Return (x, y) of the center of cell containing provided text 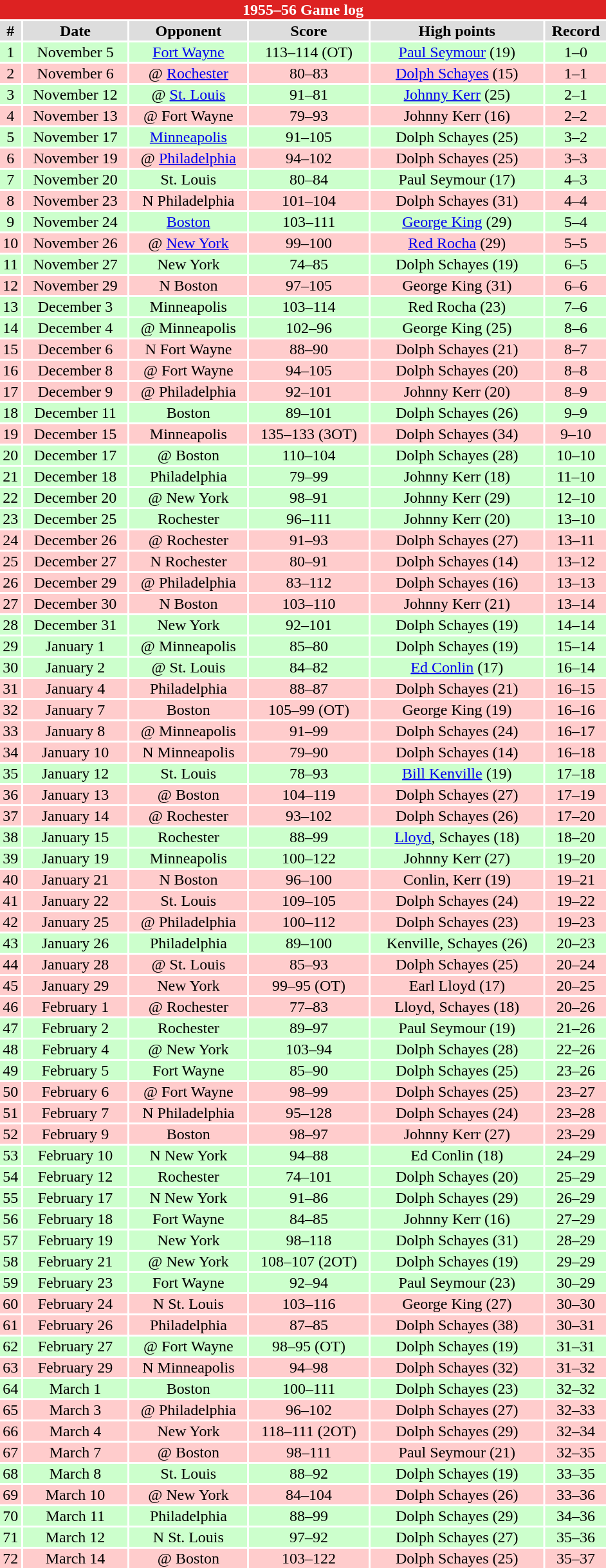
6 (10, 158)
February 24 (76, 1304)
67 (10, 1452)
91–105 (309, 137)
February 21 (76, 1261)
91–86 (309, 1198)
Johnny Kerr (21) (457, 604)
5–5 (576, 243)
Date (76, 31)
November 27 (76, 264)
99–100 (309, 243)
8 (10, 201)
February 19 (76, 1240)
Kenville, Schayes (26) (457, 943)
16–15 (576, 689)
January 22 (76, 901)
2 (10, 73)
18 (10, 413)
George King (19) (457, 710)
62 (10, 1346)
January 28 (76, 964)
87–85 (309, 1325)
80–84 (309, 179)
Johnny Kerr (18) (457, 476)
Dolph Schayes (38) (457, 1325)
13–12 (576, 561)
97–92 (309, 1537)
December 31 (76, 625)
61 (10, 1325)
32–34 (576, 1431)
November 6 (76, 73)
100–122 (309, 858)
11–10 (576, 476)
135–133 (3OT) (309, 434)
January 4 (76, 689)
24 (10, 540)
Opponent (188, 31)
77–83 (309, 1007)
Dolph Schayes (15) (457, 73)
45 (10, 986)
37 (10, 816)
George King (27) (457, 1304)
100–112 (309, 922)
32–35 (576, 1452)
94–88 (309, 1155)
109–105 (309, 901)
113–114 (OT) (309, 52)
2–1 (576, 95)
February 29 (76, 1367)
January 8 (76, 731)
83–112 (309, 582)
69 (10, 1495)
Dolph Schayes (16) (457, 582)
84–104 (309, 1495)
February 1 (76, 1007)
4–4 (576, 201)
Johnny Kerr (25) (457, 95)
92–94 (309, 1283)
28 (10, 625)
January 19 (76, 858)
104–119 (309, 795)
88–90 (309, 349)
December 11 (76, 413)
98–91 (309, 498)
December 17 (76, 455)
46 (10, 1007)
35 (10, 773)
18–20 (576, 837)
35–36 (576, 1537)
December 6 (76, 349)
February 17 (76, 1198)
9 (10, 222)
17 (10, 392)
26 (10, 582)
14–14 (576, 625)
March 10 (76, 1495)
23–29 (576, 1134)
December 27 (76, 561)
17–19 (576, 795)
8–6 (576, 328)
12–10 (576, 498)
December 18 (76, 476)
February 12 (76, 1176)
94–102 (309, 158)
91–81 (309, 95)
Ed Conlin (18) (457, 1155)
13 (10, 307)
22–26 (576, 1049)
Red Rocha (23) (457, 307)
March 4 (76, 1431)
41 (10, 901)
16–16 (576, 710)
33–36 (576, 1495)
Ed Conlin (17) (457, 667)
November 24 (76, 222)
December 8 (76, 370)
89–100 (309, 943)
96–102 (309, 1410)
32–32 (576, 1389)
# (10, 31)
March 7 (76, 1452)
7 (10, 179)
85–80 (309, 646)
84–82 (309, 667)
98–99 (309, 1092)
December 29 (76, 582)
3–3 (576, 158)
February 9 (76, 1134)
103–94 (309, 1049)
3–2 (576, 137)
53 (10, 1155)
January 7 (76, 710)
39 (10, 858)
5–4 (576, 222)
Score (309, 31)
20–25 (576, 986)
12 (10, 285)
26–29 (576, 1198)
4 (10, 116)
7–6 (576, 307)
December 4 (76, 328)
19 (10, 434)
55 (10, 1198)
30–29 (576, 1283)
1–1 (576, 73)
88–92 (309, 1473)
17–18 (576, 773)
1 (10, 52)
December 25 (76, 519)
34 (10, 752)
16–14 (576, 667)
20–23 (576, 943)
74–101 (309, 1176)
November 13 (76, 116)
February 7 (76, 1113)
10–10 (576, 455)
91–99 (309, 731)
February 27 (76, 1346)
16–17 (576, 731)
March 14 (76, 1558)
32–33 (576, 1410)
94–98 (309, 1367)
31–32 (576, 1367)
78–93 (309, 773)
30–30 (576, 1304)
15 (10, 349)
57 (10, 1240)
20–24 (576, 964)
December 30 (76, 604)
November 5 (76, 52)
49 (10, 1070)
December 15 (76, 434)
118–111 (2OT) (309, 1431)
85–90 (309, 1070)
9–9 (576, 413)
February 6 (76, 1092)
13–11 (576, 540)
November 20 (76, 179)
2–2 (576, 116)
3 (10, 95)
47 (10, 1028)
98–97 (309, 1134)
94–105 (309, 370)
74–85 (309, 264)
30 (10, 667)
70 (10, 1516)
February 23 (76, 1283)
64 (10, 1389)
8–8 (576, 370)
60 (10, 1304)
High points (457, 31)
20–26 (576, 1007)
Dolph Schayes (32) (457, 1367)
January 12 (76, 773)
36 (10, 795)
December 26 (76, 540)
December 3 (76, 307)
85–93 (309, 964)
February 18 (76, 1219)
96–111 (309, 519)
103–116 (309, 1304)
11 (10, 264)
29–29 (576, 1261)
George King (31) (457, 285)
17–20 (576, 816)
February 2 (76, 1028)
33 (10, 731)
8–7 (576, 349)
N Fort Wayne (188, 349)
23–26 (576, 1070)
November 17 (76, 137)
21–26 (576, 1028)
George King (29) (457, 222)
84–85 (309, 1219)
November 26 (76, 243)
56 (10, 1219)
January 26 (76, 943)
March 3 (76, 1410)
1–0 (576, 52)
13–13 (576, 582)
20 (10, 455)
1955–56 Game log (303, 10)
13–10 (576, 519)
51 (10, 1113)
108–107 (2OT) (309, 1261)
102–96 (309, 328)
31 (10, 689)
23–27 (576, 1092)
January 2 (76, 667)
January 1 (76, 646)
28–29 (576, 1240)
25–29 (576, 1176)
8–9 (576, 392)
100–111 (309, 1389)
103–111 (309, 222)
Record (576, 31)
February 5 (76, 1070)
January 15 (76, 837)
40 (10, 879)
42 (10, 922)
10 (10, 243)
23 (10, 519)
25 (10, 561)
95–128 (309, 1113)
98–111 (309, 1452)
January 14 (76, 816)
November 23 (76, 201)
19–22 (576, 901)
30–31 (576, 1325)
December 20 (76, 498)
19–23 (576, 922)
34–36 (576, 1516)
93–102 (309, 816)
December 9 (76, 392)
23–28 (576, 1113)
November 29 (76, 285)
6–5 (576, 264)
16 (10, 370)
Dolph Schayes (34) (457, 434)
March 11 (76, 1516)
Conlin, Kerr (19) (457, 879)
19–20 (576, 858)
6–6 (576, 285)
35–37 (576, 1558)
88–87 (309, 689)
21 (10, 476)
96–100 (309, 879)
January 10 (76, 752)
March 12 (76, 1537)
97–105 (309, 285)
Paul Seymour (23) (457, 1283)
89–101 (309, 413)
79–90 (309, 752)
110–104 (309, 455)
9–10 (576, 434)
4–3 (576, 179)
80–83 (309, 73)
5 (10, 137)
November 19 (76, 158)
27 (10, 604)
59 (10, 1283)
19–21 (576, 879)
68 (10, 1473)
George King (25) (457, 328)
31–31 (576, 1346)
22 (10, 498)
71 (10, 1537)
89–97 (309, 1028)
58 (10, 1261)
27–29 (576, 1219)
80–91 (309, 561)
72 (10, 1558)
Red Rocha (29) (457, 243)
32 (10, 710)
103–122 (309, 1558)
Johnny Kerr (29) (457, 498)
14 (10, 328)
103–110 (309, 604)
16–18 (576, 752)
March 1 (76, 1389)
44 (10, 964)
January 13 (76, 795)
79–99 (309, 476)
99–95 (OT) (309, 986)
38 (10, 837)
Earl Lloyd (17) (457, 986)
33–35 (576, 1473)
48 (10, 1049)
79–93 (309, 116)
63 (10, 1367)
February 10 (76, 1155)
29 (10, 646)
Paul Seymour (17) (457, 179)
N Rochester (188, 561)
November 12 (76, 95)
103–114 (309, 307)
54 (10, 1176)
February 4 (76, 1049)
101–104 (309, 201)
Bill Kenville (19) (457, 773)
January 25 (76, 922)
91–93 (309, 540)
98–95 (OT) (309, 1346)
43 (10, 943)
24–29 (576, 1155)
50 (10, 1092)
65 (10, 1410)
January 29 (76, 986)
Paul Seymour (21) (457, 1452)
March 8 (76, 1473)
98–118 (309, 1240)
January 21 (76, 879)
February 26 (76, 1325)
66 (10, 1431)
52 (10, 1134)
105–99 (OT) (309, 710)
13–14 (576, 604)
15–14 (576, 646)
